Locate the cell with the specified text and output its [X, Y] center coordinate. 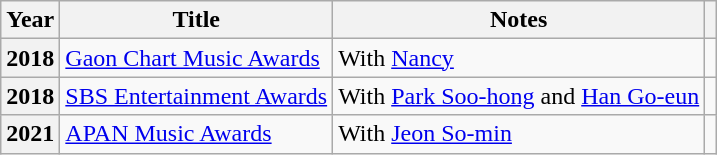
APAN Music Awards [196, 134]
Title [196, 20]
Year [30, 20]
With Jeon So-min [519, 134]
Notes [519, 20]
Gaon Chart Music Awards [196, 58]
With Nancy [519, 58]
SBS Entertainment Awards [196, 96]
2021 [30, 134]
With Park Soo-hong and Han Go-eun [519, 96]
